Determine the (X, Y) coordinate at the center of the cell enclosing the given text.  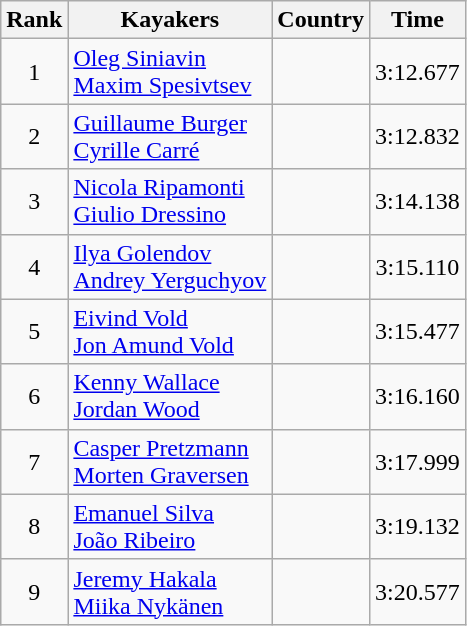
6 (34, 396)
Emanuel SilvaJoão Ribeiro (170, 526)
3:19.132 (418, 526)
3 (34, 202)
3:14.138 (418, 202)
Time (418, 20)
3:12.677 (418, 72)
Ilya GolendovAndrey Yerguchyov (170, 266)
Nicola RipamontiGiulio Dressino (170, 202)
3:12.832 (418, 136)
Country (321, 20)
Kenny WallaceJordan Wood (170, 396)
3:16.160 (418, 396)
3:15.477 (418, 332)
Eivind VoldJon Amund Vold (170, 332)
2 (34, 136)
Casper PretzmannMorten Graversen (170, 462)
Oleg SiniavinMaxim Spesivtsev (170, 72)
Kayakers (170, 20)
3:20.577 (418, 592)
5 (34, 332)
Rank (34, 20)
7 (34, 462)
Jeremy HakalaMiika Nykänen (170, 592)
1 (34, 72)
3:17.999 (418, 462)
9 (34, 592)
Guillaume BurgerCyrille Carré (170, 136)
4 (34, 266)
3:15.110 (418, 266)
8 (34, 526)
